Extract the [X, Y] coordinate from the center of the cell holding the provided text.  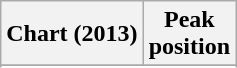
Peakposition [189, 34]
Chart (2013) [72, 34]
